From the cell containing the given text, extract its center point as [X, Y] coordinate. 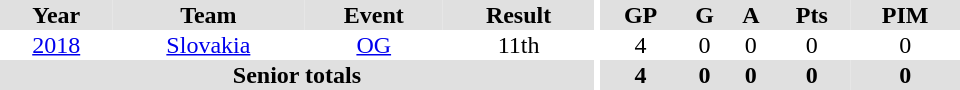
A [750, 15]
PIM [905, 15]
Pts [812, 15]
G [705, 15]
Senior totals [297, 75]
OG [374, 45]
Event [374, 15]
Slovakia [208, 45]
Result [518, 15]
2018 [56, 45]
11th [518, 45]
Team [208, 15]
Year [56, 15]
GP [641, 15]
